Identify which cell holds the provided text, then report its (X, Y) central coordinate. 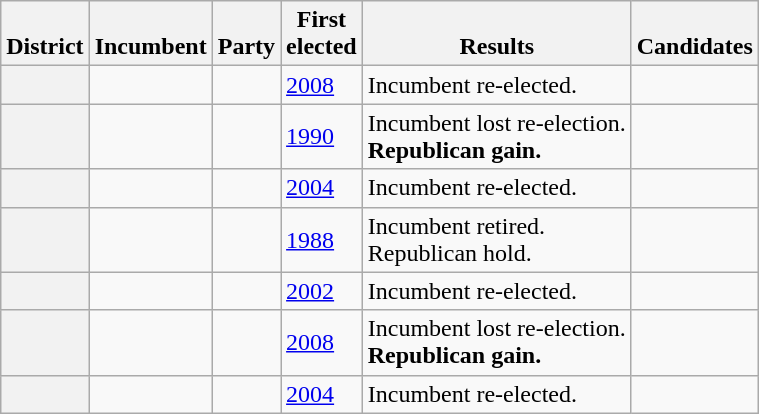
Firstelected (322, 34)
Incumbent retired.Republican hold. (496, 240)
Party (246, 34)
1988 (322, 240)
Results (496, 34)
District (45, 34)
1990 (322, 136)
Candidates (694, 34)
Incumbent (150, 34)
2002 (322, 291)
